Determine the [x, y] coordinate at the center of the cell enclosing the given text.  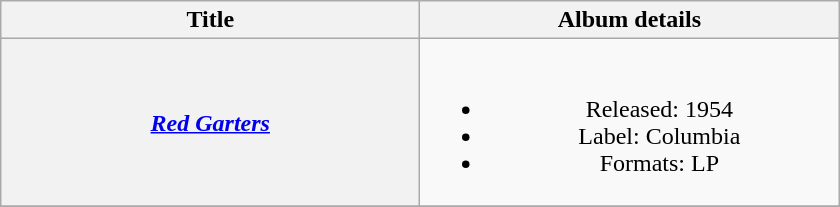
Released: 1954Label: ColumbiaFormats: LP [630, 122]
Red Garters [210, 122]
Title [210, 20]
Album details [630, 20]
